For the text-containing cell, return its midpoint in [x, y] coordinate format. 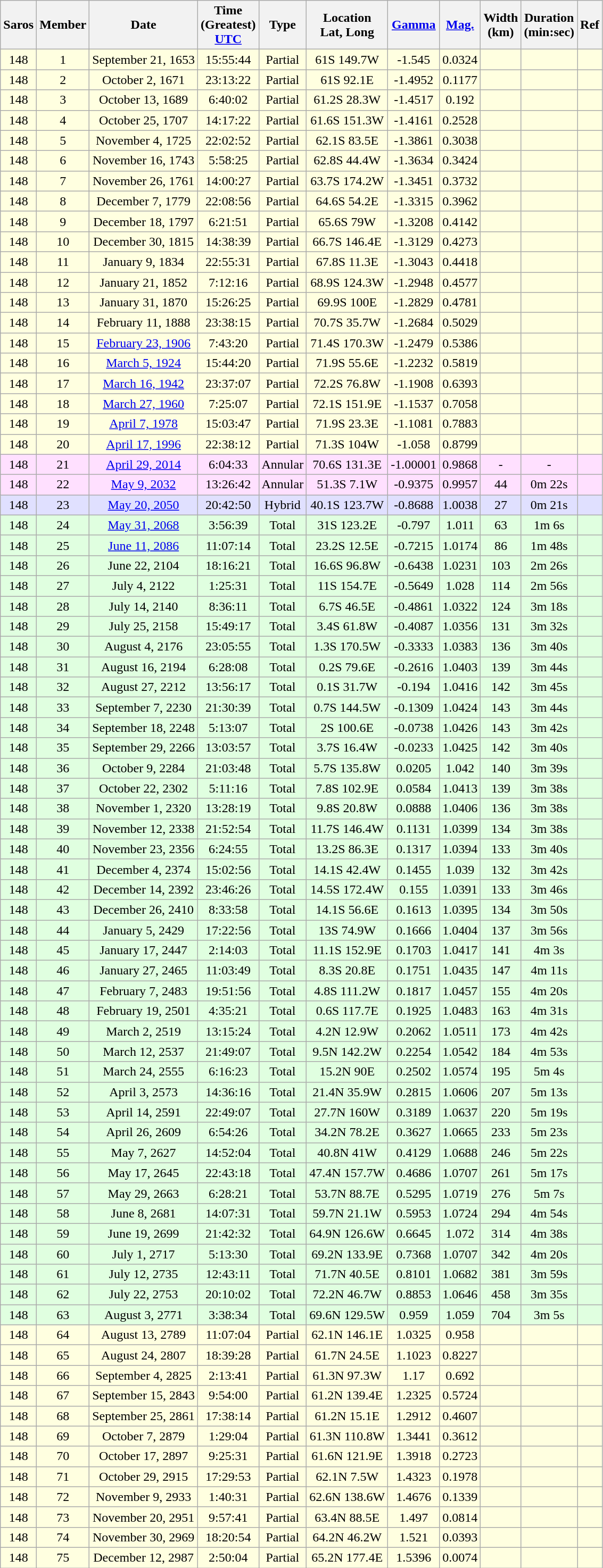
1.059 [460, 1315]
June 22, 2104 [144, 565]
32 [63, 687]
1.0435 [460, 971]
-1.4161 [414, 120]
1.0417 [460, 950]
52 [63, 1092]
0m 21s [549, 505]
8:36:11 [228, 606]
-1.3634 [414, 161]
May 29, 2663 [144, 1193]
April 7, 1978 [144, 424]
3m 56s [549, 930]
1.0646 [460, 1295]
342 [501, 1254]
Type [283, 25]
18:39:28 [228, 1355]
-0.7215 [414, 545]
-1.3315 [414, 201]
314 [501, 1233]
21:49:07 [228, 1052]
1.2912 [414, 1416]
November 9, 2933 [144, 1497]
14:07:31 [228, 1213]
69 [63, 1436]
December 30, 1815 [144, 241]
163 [501, 1011]
-0.3333 [414, 647]
-1.2479 [414, 343]
68 [63, 1416]
1.0322 [460, 606]
19:51:56 [228, 991]
May 7, 2627 [144, 1153]
1.0724 [460, 1213]
15:44:20 [228, 363]
0.8853 [414, 1295]
69.9S 100E [347, 303]
13:03:57 [228, 748]
17:29:53 [228, 1477]
86 [501, 545]
14:36:16 [228, 1092]
51 [63, 1072]
72.1S 151.9E [347, 404]
40 [63, 849]
381 [501, 1274]
1.0356 [460, 627]
65.2N 177.4E [347, 1557]
61.7N 24.5E [347, 1355]
1.17 [414, 1375]
31S 123.2E [347, 525]
1.3918 [414, 1456]
66.7S 146.4E [347, 241]
21 [63, 464]
September 25, 2861 [144, 1416]
61.2N 15.1E [347, 1416]
11.1S 152.9E [347, 950]
6:16:23 [228, 1072]
6:21:51 [228, 221]
21:42:32 [228, 1233]
195 [501, 1072]
6:28:21 [228, 1193]
15:26:25 [228, 303]
0.3612 [460, 1436]
14:17:22 [228, 120]
15 [63, 343]
4m 11s [549, 971]
3.4S 61.8W [347, 627]
September 7, 2230 [144, 707]
-1.4952 [414, 80]
3:38:34 [228, 1315]
3:56:39 [228, 525]
132 [501, 869]
184 [501, 1052]
0.1978 [460, 1477]
14:52:04 [228, 1153]
1.042 [460, 768]
1.497 [414, 1517]
1.0038 [460, 505]
January 17, 2447 [144, 950]
0.1817 [414, 991]
1.0325 [414, 1335]
0.6645 [414, 1233]
26 [63, 565]
48 [63, 1011]
4m 53s [549, 1052]
4:35:21 [228, 1011]
0.1751 [414, 971]
3m 45s [549, 687]
68.9S 124.3W [347, 282]
41 [63, 869]
5m 13s [549, 1092]
16 [63, 363]
4m 38s [549, 1233]
0.2062 [414, 1031]
19 [63, 424]
Date [144, 25]
173 [501, 1031]
54 [63, 1132]
3m 35s [549, 1295]
24 [63, 525]
0.4142 [460, 221]
1.0457 [460, 991]
70.7S 35.7W [347, 323]
November 23, 2356 [144, 849]
23.2S 12.5E [347, 545]
64.9N 126.6W [347, 1233]
0.2815 [414, 1092]
9.5N 142.2W [347, 1052]
1.0719 [460, 1193]
2S 100.6E [347, 728]
March 16, 1942 [144, 383]
February 19, 2501 [144, 1011]
22:08:56 [228, 201]
0.1S 31.7W [347, 687]
-1.3129 [414, 241]
13.2S 86.3E [347, 849]
1.0574 [460, 1072]
1.0383 [460, 647]
1.0511 [460, 1031]
63.4N 88.5E [347, 1517]
0.0324 [460, 60]
66 [63, 1375]
5m 4s [549, 1072]
261 [501, 1173]
Member [63, 25]
6:54:26 [228, 1132]
0.1613 [414, 910]
0.9868 [460, 464]
1:25:31 [228, 586]
LocationLat, Long [347, 25]
28 [63, 606]
March 12, 2537 [144, 1052]
72.2S 76.8W [347, 383]
December 26, 2410 [144, 910]
11 [63, 262]
71 [63, 1477]
0.2S 79.6E [347, 667]
0.1177 [460, 80]
-1.2232 [414, 363]
0.0393 [460, 1537]
7:12:16 [228, 282]
704 [501, 1315]
114 [501, 586]
December 4, 2374 [144, 869]
June 19, 2699 [144, 1233]
62.1N 146.1E [347, 1335]
-1.2948 [414, 282]
458 [501, 1295]
-0.0738 [414, 728]
-1.3451 [414, 181]
-1.2684 [414, 323]
August 13, 2789 [144, 1335]
65.6S 79W [347, 221]
276 [501, 1193]
40.8N 41W [347, 1153]
70.6S 131.3E [347, 464]
March 27, 1960 [144, 404]
6:40:02 [228, 100]
155 [501, 991]
6.7S 46.5E [347, 606]
September 29, 2266 [144, 748]
September 21, 1653 [144, 60]
27.7N 160W [347, 1112]
53 [63, 1112]
3m 59s [549, 1274]
Gamma [414, 25]
October 9, 2284 [144, 768]
15:49:17 [228, 627]
0.4607 [460, 1416]
February 11, 1888 [144, 323]
4m 54s [549, 1213]
61.6N 121.9E [347, 1456]
4.8S 111.2W [347, 991]
3m 18s [549, 606]
1m 48s [549, 545]
45 [63, 950]
Hybrid [283, 505]
5m 17s [549, 1173]
December 12, 2987 [144, 1557]
1.3441 [414, 1436]
October 25, 1707 [144, 120]
March 2, 2519 [144, 1031]
1.5396 [414, 1557]
2:14:03 [228, 950]
20:10:02 [228, 1295]
11:07:04 [228, 1335]
September 4, 2825 [144, 1375]
June 8, 2681 [144, 1213]
62.1N 7.5W [347, 1477]
0.4686 [414, 1173]
December 14, 2392 [144, 889]
1m 6s [549, 525]
21:30:39 [228, 707]
1.0483 [460, 1011]
11:07:14 [228, 545]
62.6N 138.6W [347, 1497]
7:25:07 [228, 404]
47.4N 157.7W [347, 1173]
April 17, 1996 [144, 444]
5m 19s [549, 1112]
April 26, 2609 [144, 1132]
0.0584 [414, 788]
50 [63, 1052]
42 [63, 889]
Mag. [460, 25]
0.2254 [414, 1052]
Saros [19, 25]
-0.1309 [414, 707]
64 [63, 1335]
10 [63, 241]
2 [63, 80]
141 [501, 950]
13S 74.9W [347, 930]
3m 46s [549, 889]
Duration(min:sec) [549, 25]
-0.9375 [414, 485]
18:16:21 [228, 565]
64.2N 46.2W [347, 1537]
14.1S 42.4W [347, 869]
59.7N 21.1W [347, 1213]
October 29, 2915 [144, 1477]
103 [501, 565]
1.0424 [460, 707]
1.0542 [460, 1052]
49 [63, 1031]
0.4273 [460, 241]
7 [63, 181]
3m 5s [549, 1315]
1.0404 [460, 930]
25 [63, 545]
22:43:18 [228, 1173]
71.4S 170.3W [347, 343]
61.6S 151.3W [347, 120]
58 [63, 1213]
65 [63, 1355]
1.2325 [414, 1396]
23:38:15 [228, 323]
September 18, 2248 [144, 728]
2:50:04 [228, 1557]
0.4577 [460, 282]
67 [63, 1396]
220 [501, 1112]
November 26, 1761 [144, 181]
August 3, 2771 [144, 1315]
November 16, 1743 [144, 161]
34 [63, 728]
0.5819 [460, 363]
62.8S 44.4W [347, 161]
46 [63, 971]
1.0394 [460, 849]
July 14, 2140 [144, 606]
53.7N 88.7E [347, 1193]
61.2N 139.4E [347, 1396]
0.0074 [460, 1557]
62 [63, 1295]
67.8S 11.3E [347, 262]
August 4, 2176 [144, 647]
5 [63, 140]
January 9, 1834 [144, 262]
63.7S 174.2W [347, 181]
4m 42s [549, 1031]
-0.4861 [414, 606]
0.4418 [460, 262]
22:55:31 [228, 262]
0.5386 [460, 343]
August 16, 2194 [144, 667]
140 [501, 768]
January 31, 1870 [144, 303]
14:38:39 [228, 241]
1.0395 [460, 910]
13:15:24 [228, 1031]
23:05:55 [228, 647]
1.0416 [460, 687]
21:52:54 [228, 829]
15:02:56 [228, 869]
-0.797 [414, 525]
0.958 [460, 1335]
34.2N 78.2E [347, 1132]
December 7, 1779 [144, 201]
3m 50s [549, 910]
0.1925 [414, 1011]
0.7S 144.5W [347, 707]
15:55:44 [228, 60]
137 [501, 930]
November 30, 2969 [144, 1537]
0.0814 [460, 1517]
0.3732 [460, 181]
47 [63, 991]
-0.6438 [414, 565]
17:22:56 [228, 930]
1.0231 [460, 565]
1.1023 [414, 1355]
20 [63, 444]
207 [501, 1092]
3m 39s [549, 768]
0.1317 [414, 849]
1.0606 [460, 1092]
-1.2829 [414, 303]
0.3424 [460, 161]
1.0174 [460, 545]
-0.194 [414, 687]
72 [63, 1497]
May 9, 2032 [144, 485]
294 [501, 1213]
9.8S 20.8W [347, 808]
0.6393 [460, 383]
11:03:49 [228, 971]
February 7, 2483 [144, 991]
22:38:12 [228, 444]
Width(km) [501, 25]
0.8227 [460, 1355]
May 31, 2068 [144, 525]
0.3038 [460, 140]
55 [63, 1153]
-1.1081 [414, 424]
1.0391 [460, 889]
13:56:17 [228, 687]
August 24, 2807 [144, 1355]
5:58:25 [228, 161]
11.7S 146.4W [347, 829]
8 [63, 201]
0.2502 [414, 1072]
1 [63, 60]
0.7883 [460, 424]
4m 3s [549, 950]
4m 31s [549, 1011]
13 [63, 303]
1.0399 [460, 829]
0.5724 [460, 1396]
15:03:47 [228, 424]
1.4323 [414, 1477]
-1.1537 [414, 404]
59 [63, 1233]
51.3S 7.1W [347, 485]
January 5, 2429 [144, 930]
29 [63, 627]
38 [63, 808]
131 [501, 627]
6:28:08 [228, 667]
40.1S 123.7W [347, 505]
1.521 [414, 1537]
8:33:58 [228, 910]
0.8799 [460, 444]
12 [63, 282]
16.6S 96.8W [347, 565]
1.039 [460, 869]
64.6S 54.2E [347, 201]
6:24:55 [228, 849]
0.5029 [460, 323]
-1.4517 [414, 100]
1.072 [460, 1233]
0.2723 [460, 1456]
July 12, 2735 [144, 1274]
147 [501, 971]
72.2N 46.7W [347, 1295]
5m 22s [549, 1153]
-1.058 [414, 444]
61 [63, 1274]
April 14, 2591 [144, 1112]
0.4129 [414, 1153]
1.0682 [460, 1274]
124 [501, 606]
July 4, 2122 [144, 586]
0.7058 [460, 404]
22:49:07 [228, 1112]
61S 149.7W [347, 60]
November 1, 2320 [144, 808]
30 [63, 647]
0.692 [460, 1375]
13:26:42 [228, 485]
11S 154.7E [347, 586]
-0.0233 [414, 748]
71.3S 104W [347, 444]
20:42:50 [228, 505]
1.0406 [460, 808]
8.3S 20.8E [347, 971]
1.0413 [460, 788]
21.4N 35.9W [347, 1092]
July 25, 2158 [144, 627]
March 24, 2555 [144, 1072]
1.0665 [460, 1132]
1.0688 [460, 1153]
23:13:22 [228, 80]
31 [63, 667]
5:13:30 [228, 1254]
October 2, 1671 [144, 80]
2m 26s [549, 565]
71.9S 55.6E [347, 363]
0.5295 [414, 1193]
23:46:26 [228, 889]
62.1S 83.5E [347, 140]
60 [63, 1254]
56 [63, 1173]
April 3, 2573 [144, 1092]
18 [63, 404]
-1.1908 [414, 383]
7:43:20 [228, 343]
-1.00001 [414, 464]
June 11, 2086 [144, 545]
0.959 [414, 1315]
0.7368 [414, 1254]
0.3962 [460, 201]
23 [63, 505]
-0.8688 [414, 505]
November 20, 2951 [144, 1517]
May 20, 2050 [144, 505]
0.1703 [414, 950]
5:11:16 [228, 788]
33 [63, 707]
57 [63, 1193]
1:40:31 [228, 1497]
75 [63, 1557]
March 5, 1924 [144, 363]
9 [63, 221]
0m 22s [549, 485]
1.0403 [460, 667]
-1.3043 [414, 262]
14:00:27 [228, 181]
69.2N 133.9E [347, 1254]
September 15, 2843 [144, 1396]
74 [63, 1537]
0.0205 [414, 768]
22 [63, 485]
0.1455 [414, 869]
Time(Greatest)UTC [228, 25]
1.011 [460, 525]
9:25:31 [228, 1456]
0.192 [460, 100]
October 7, 2879 [144, 1436]
May 17, 2645 [144, 1173]
5m 23s [549, 1132]
0.3189 [414, 1112]
21:03:48 [228, 768]
9:54:00 [228, 1396]
-0.4087 [414, 627]
5.7S 135.8W [347, 768]
15.2N 90E [347, 1072]
February 23, 1906 [144, 343]
61S 92.1E [347, 80]
36 [63, 768]
-1.545 [414, 60]
3.7S 16.4W [347, 748]
71.9S 23.3E [347, 424]
July 1, 2717 [144, 1254]
35 [63, 748]
23:37:07 [228, 383]
61.3N 97.3W [347, 1375]
3m 32s [549, 627]
January 27, 2465 [144, 971]
1.4676 [414, 1497]
3 [63, 100]
0.4781 [460, 303]
0.8101 [414, 1274]
69.6N 129.5W [347, 1315]
0.1339 [460, 1497]
August 27, 2212 [144, 687]
70 [63, 1456]
6 [63, 161]
0.1131 [414, 829]
5m 7s [549, 1193]
November 12, 2338 [144, 829]
12:43:11 [228, 1274]
22:02:52 [228, 140]
April 29, 2014 [144, 464]
4 [63, 120]
1.3S 170.5W [347, 647]
-0.5649 [414, 586]
January 21, 1852 [144, 282]
7.8S 102.9E [347, 788]
13:28:19 [228, 808]
2:13:41 [228, 1375]
1.028 [460, 586]
14 [63, 323]
37 [63, 788]
0.155 [414, 889]
2m 56s [549, 586]
4.2N 12.9W [347, 1031]
December 18, 1797 [144, 221]
0.6S 117.7E [347, 1011]
-1.3208 [414, 221]
-1.3861 [414, 140]
October 13, 1689 [144, 100]
1.0426 [460, 728]
July 22, 2753 [144, 1295]
0.0888 [414, 808]
61.2S 28.3W [347, 100]
0.3627 [414, 1132]
14.5S 172.4W [347, 889]
November 4, 1725 [144, 140]
0.5953 [414, 1213]
14.1S 56.6E [347, 910]
39 [63, 829]
6:04:33 [228, 464]
17:38:14 [228, 1416]
17 [63, 383]
-0.2616 [414, 667]
1.0637 [460, 1112]
October 17, 2897 [144, 1456]
61.3N 110.8W [347, 1436]
43 [63, 910]
246 [501, 1153]
1.0425 [460, 748]
5:13:07 [228, 728]
71.7N 40.5E [347, 1274]
0.9957 [460, 485]
0.2528 [460, 120]
233 [501, 1132]
0.1666 [414, 930]
Ref [590, 25]
1:29:04 [228, 1436]
9:57:41 [228, 1517]
73 [63, 1517]
October 22, 2302 [144, 788]
18:20:54 [228, 1537]
